For the text-containing cell, return its midpoint in (x, y) coordinate format. 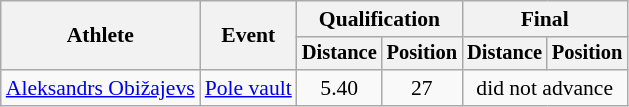
did not advance (544, 88)
Aleksandrs Obižajevs (100, 88)
Final (544, 19)
Event (248, 36)
Athlete (100, 36)
27 (422, 88)
Pole vault (248, 88)
5.40 (340, 88)
Qualification (380, 19)
